Detect which cell encompasses the target text, then output its [x, y] center coordinate. 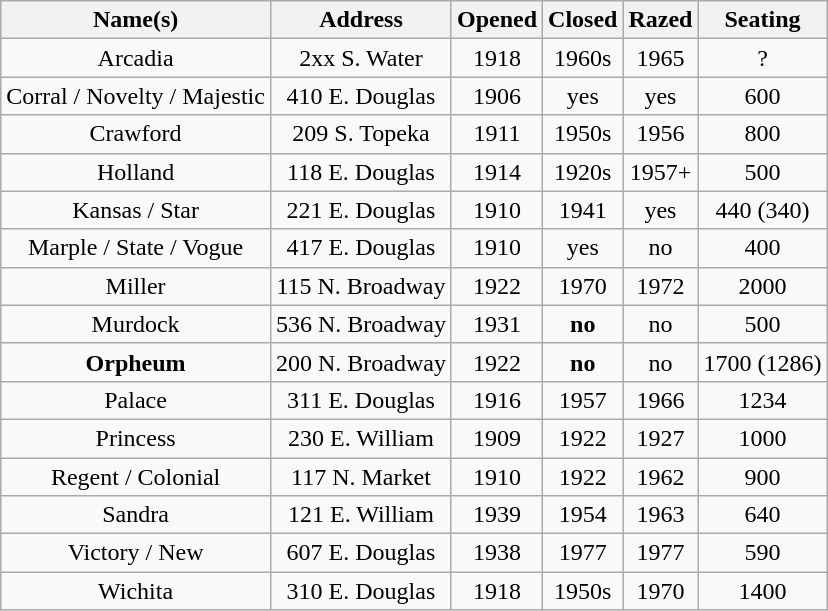
1966 [660, 400]
1965 [660, 58]
Opened [496, 20]
Sandra [136, 515]
400 [762, 248]
Regent / Colonial [136, 477]
600 [762, 96]
310 E. Douglas [360, 591]
1954 [583, 515]
Holland [136, 172]
311 E. Douglas [360, 400]
Arcadia [136, 58]
? [762, 58]
410 E. Douglas [360, 96]
Murdock [136, 324]
1939 [496, 515]
Wichita [136, 591]
209 S. Topeka [360, 134]
1920s [583, 172]
200 N. Broadway [360, 362]
1957+ [660, 172]
800 [762, 134]
115 N. Broadway [360, 286]
1700 (1286) [762, 362]
1400 [762, 591]
221 E. Douglas [360, 210]
536 N. Broadway [360, 324]
1962 [660, 477]
Kansas / Star [136, 210]
Seating [762, 20]
1941 [583, 210]
Crawford [136, 134]
230 E. William [360, 438]
440 (340) [762, 210]
590 [762, 553]
Miller [136, 286]
1956 [660, 134]
2000 [762, 286]
1927 [660, 438]
117 N. Market [360, 477]
1234 [762, 400]
417 E. Douglas [360, 248]
1931 [496, 324]
118 E. Douglas [360, 172]
121 E. William [360, 515]
1000 [762, 438]
1938 [496, 553]
Palace [136, 400]
1957 [583, 400]
1963 [660, 515]
2xx S. Water [360, 58]
Closed [583, 20]
Princess [136, 438]
Razed [660, 20]
Corral / Novelty / Majestic [136, 96]
1972 [660, 286]
Victory / New [136, 553]
Name(s) [136, 20]
Orpheum [136, 362]
1916 [496, 400]
1960s [583, 58]
1911 [496, 134]
640 [762, 515]
Marple / State / Vogue [136, 248]
1906 [496, 96]
1909 [496, 438]
Address [360, 20]
1914 [496, 172]
607 E. Douglas [360, 553]
900 [762, 477]
